Find where the given text appears and provide that cell's center as (X, Y) coordinate. 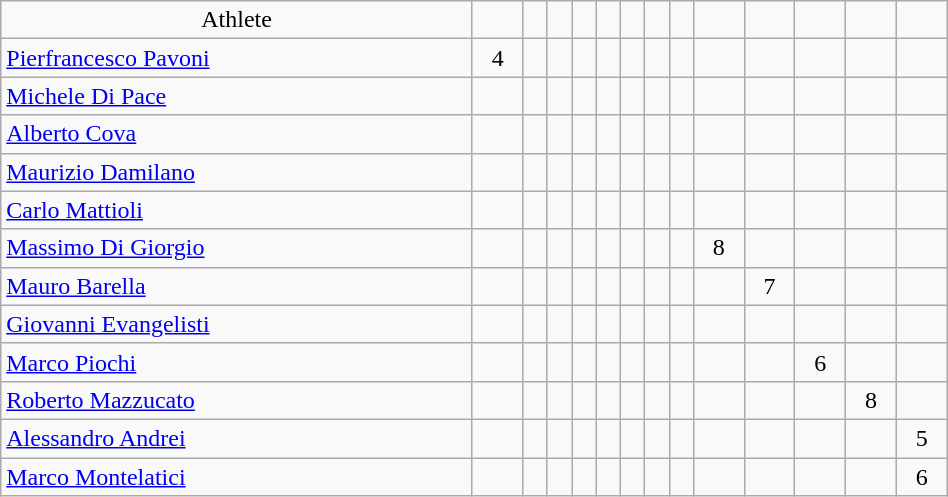
Athlete (237, 20)
Roberto Mazzucato (237, 400)
Marco Piochi (237, 362)
Alberto Cova (237, 134)
Mauro Barella (237, 286)
Michele Di Pace (237, 96)
Carlo Mattioli (237, 210)
Marco Montelatici (237, 477)
7 (770, 286)
Massimo Di Giorgio (237, 248)
Alessandro Andrei (237, 438)
4 (498, 58)
Maurizio Damilano (237, 172)
5 (922, 438)
Giovanni Evangelisti (237, 324)
Pierfrancesco Pavoni (237, 58)
